Output the [X, Y] coordinate of the center of the cell containing the given text.  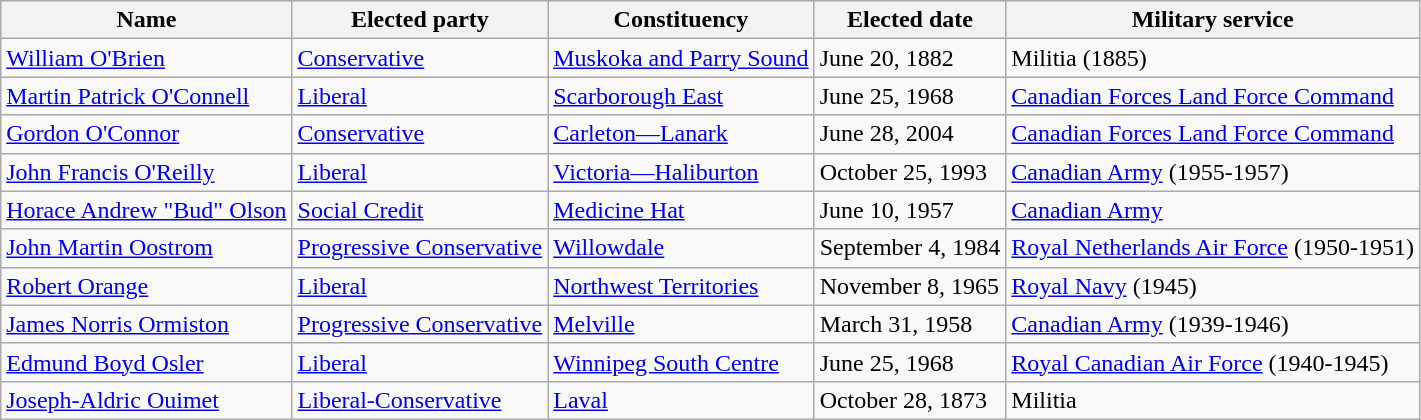
October 25, 1993 [910, 172]
William O'Brien [146, 58]
Laval [681, 400]
Martin Patrick O'Connell [146, 96]
Edmund Boyd Osler [146, 362]
June 20, 1882 [910, 58]
Victoria—Haliburton [681, 172]
March 31, 1958 [910, 324]
Northwest Territories [681, 286]
Medicine Hat [681, 210]
Constituency [681, 20]
Militia [1213, 400]
November 8, 1965 [910, 286]
Liberal-Conservative [420, 400]
Royal Navy (1945) [1213, 286]
Winnipeg South Centre [681, 362]
Royal Netherlands Air Force (1950-1951) [1213, 248]
September 4, 1984 [910, 248]
June 10, 1957 [910, 210]
Carleton—Lanark [681, 134]
James Norris Ormiston [146, 324]
Military service [1213, 20]
Elected party [420, 20]
Joseph-Aldric Ouimet [146, 400]
John Martin Oostrom [146, 248]
Robert Orange [146, 286]
Canadian Army [1213, 210]
Militia (1885) [1213, 58]
June 28, 2004 [910, 134]
Name [146, 20]
October 28, 1873 [910, 400]
John Francis O'Reilly [146, 172]
Scarborough East [681, 96]
Horace Andrew "Bud" Olson [146, 210]
Royal Canadian Air Force (1940-1945) [1213, 362]
Social Credit [420, 210]
Elected date [910, 20]
Melville [681, 324]
Gordon O'Connor [146, 134]
Muskoka and Parry Sound [681, 58]
Willowdale [681, 248]
Canadian Army (1955-1957) [1213, 172]
Canadian Army (1939-1946) [1213, 324]
